Locate the cell with the specified text and output its [X, Y] center coordinate. 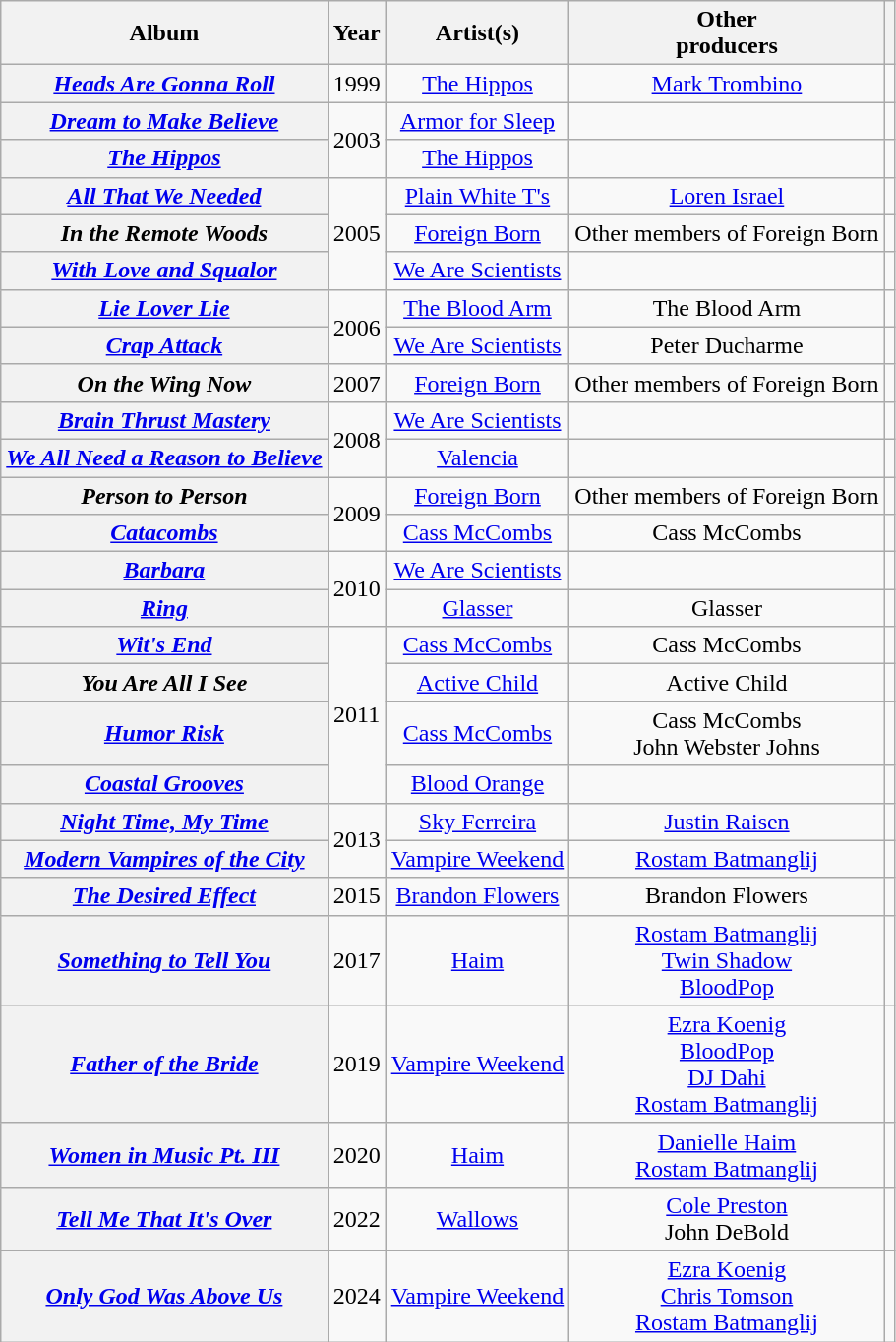
All That We Needed [164, 196]
Ezra KoenigChris TomsonRostam Batmanglij [727, 1296]
Women in Music Pt. III [164, 1155]
2005 [356, 233]
Something to Tell You [164, 960]
2017 [356, 960]
Cole Preston John DeBold [727, 1218]
Artist(s) [478, 33]
Rostam Batmanglij [727, 859]
2011 [356, 714]
Brain Thrust Mastery [164, 420]
The Desired Effect [164, 896]
Tell Me That It's Over [164, 1218]
Dream to Make Believe [164, 121]
2020 [356, 1155]
Album [164, 33]
2008 [356, 439]
Rostam BatmanglijTwin ShadowBloodPop [727, 960]
Blood Orange [478, 784]
In the Remote Woods [164, 233]
Justin Raisen [727, 822]
2006 [356, 327]
Loren Israel [727, 196]
Night Time, My Time [164, 822]
Valencia [478, 457]
1999 [356, 84]
Otherproducers [727, 33]
Sky Ferreira [478, 822]
Humor Risk [164, 734]
Barbara [164, 571]
Ezra KoenigBloodPopDJ DahiRostam Batmanglij [727, 1065]
Wit's End [164, 645]
Cass McCombsJohn Webster Johns [727, 734]
2007 [356, 383]
Modern Vampires of the City [164, 859]
Ring [164, 608]
Person to Person [164, 495]
2015 [356, 896]
Catacombs [164, 533]
On the Wing Now [164, 383]
Wallows [478, 1218]
2010 [356, 589]
2013 [356, 840]
Danielle HaimRostam Batmanglij [727, 1155]
Year [356, 33]
With Love and Squalor [164, 271]
You Are All I See [164, 683]
We All Need a Reason to Believe [164, 457]
Plain White T's [478, 196]
2009 [356, 514]
Coastal Grooves [164, 784]
2024 [356, 1296]
Crap Attack [164, 345]
2019 [356, 1065]
Father of the Bride [164, 1065]
Mark Trombino [727, 84]
Heads Are Gonna Roll [164, 84]
2022 [356, 1218]
Armor for Sleep [478, 121]
2003 [356, 140]
Only God Was Above Us [164, 1296]
Lie Lover Lie [164, 308]
Peter Ducharme [727, 345]
